Scan for the cell matching the given text and deliver its [x, y] coordinate at center. 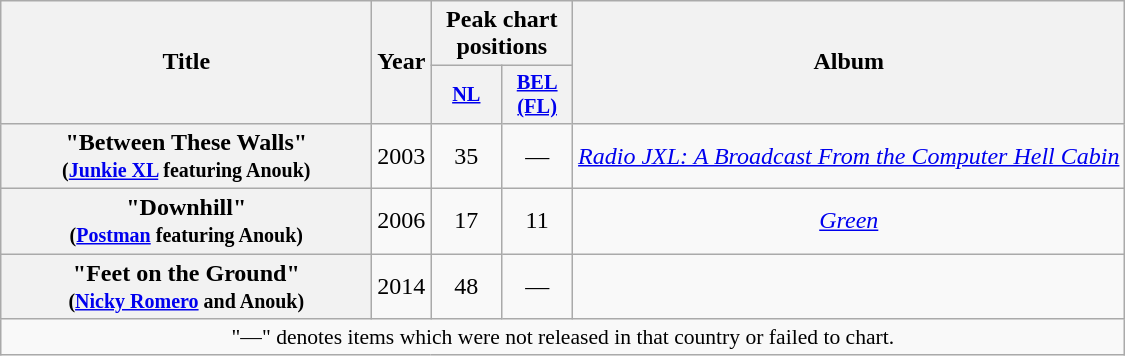
Title [186, 62]
"Downhill"(Postman featuring Anouk) [186, 222]
Radio JXL: A Broadcast From the Computer Hell Cabin [849, 156]
11 [538, 222]
48 [466, 286]
2003 [402, 156]
NL [466, 95]
35 [466, 156]
"—" denotes items which were not released in that country or failed to chart. [563, 337]
Album [849, 62]
17 [466, 222]
2014 [402, 286]
"Feet on the Ground"(Nicky Romero and Anouk) [186, 286]
2006 [402, 222]
Peak chart positions [502, 34]
BEL(FL) [538, 95]
Green [849, 222]
"Between These Walls"(Junkie XL featuring Anouk) [186, 156]
Year [402, 62]
